Provide the [x, y] coordinate of the cell's center where the given text is located.  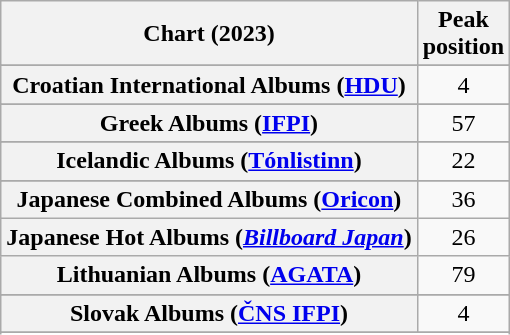
Lithuanian Albums (AGATA) [209, 275]
36 [463, 199]
22 [463, 161]
Japanese Combined Albums (Oricon) [209, 199]
26 [463, 237]
Chart (2023) [209, 34]
57 [463, 123]
Greek Albums (IFPI) [209, 123]
Japanese Hot Albums (Billboard Japan) [209, 237]
Slovak Albums (ČNS IFPI) [209, 313]
Croatian International Albums (HDU) [209, 85]
Icelandic Albums (Tónlistinn) [209, 161]
79 [463, 275]
Peakposition [463, 34]
